Capture the cell that displays the provided text and extract its [x, y] central coordinate. 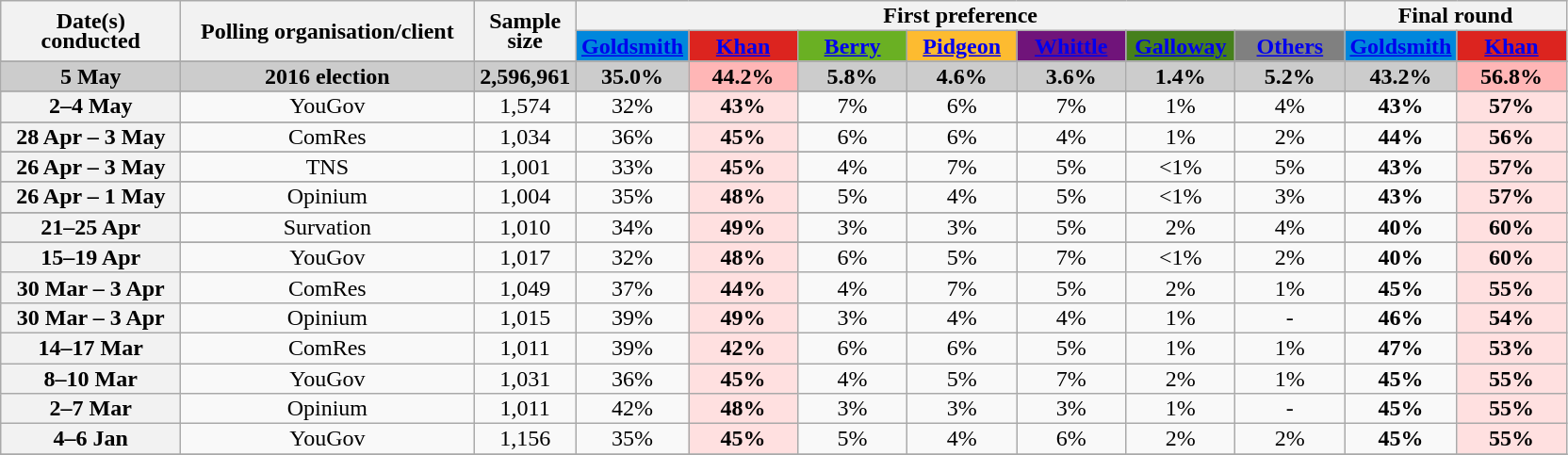
26 Apr – 3 May [90, 167]
54% [1511, 317]
21–25 Apr [90, 227]
4.6% [962, 76]
47% [1400, 348]
35.0% [631, 76]
26 Apr – 1 May [90, 197]
Date(s)conducted [90, 31]
3.6% [1071, 76]
37% [631, 287]
1,015 [526, 317]
28 Apr – 3 May [90, 137]
Polling organisation/client [328, 31]
34% [631, 227]
4–6 Jan [90, 439]
44.2% [743, 76]
33% [631, 167]
1,574 [526, 106]
1.4% [1181, 76]
14–17 Mar [90, 348]
TNS [328, 167]
43.2% [1400, 76]
Whittle [1071, 46]
Pidgeon [962, 46]
1,017 [526, 257]
Berry [853, 46]
56% [1511, 137]
5.2% [1290, 76]
53% [1511, 348]
1,031 [526, 379]
1,156 [526, 439]
1,049 [526, 287]
Final round [1455, 16]
Sample size [526, 31]
15–19 Apr [90, 257]
2,596,961 [526, 76]
1,034 [526, 137]
Others [1290, 46]
1,001 [526, 167]
Survation [328, 227]
First preference [959, 16]
5.8% [853, 76]
56.8% [1511, 76]
2016 election [328, 76]
2–7 Mar [90, 409]
8–10 Mar [90, 379]
1,010 [526, 227]
2–4 May [90, 106]
Galloway [1181, 46]
1,004 [526, 197]
46% [1400, 317]
5 May [90, 76]
